Provide the (x, y) coordinate of the cell's center where the given text is located.  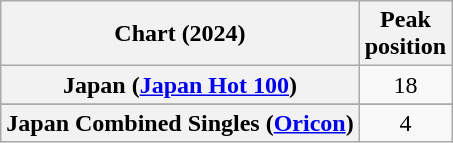
4 (405, 123)
Japan (Japan Hot 100) (180, 85)
Peakposition (405, 34)
18 (405, 85)
Japan Combined Singles (Oricon) (180, 123)
Chart (2024) (180, 34)
